Detect which cell encompasses the target text, then output its (X, Y) center coordinate. 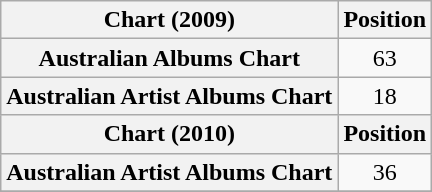
Australian Albums Chart (170, 58)
36 (385, 172)
63 (385, 58)
Chart (2009) (170, 20)
Chart (2010) (170, 134)
18 (385, 96)
